Determine the (X, Y) coordinate at the center of the cell enclosing the given text.  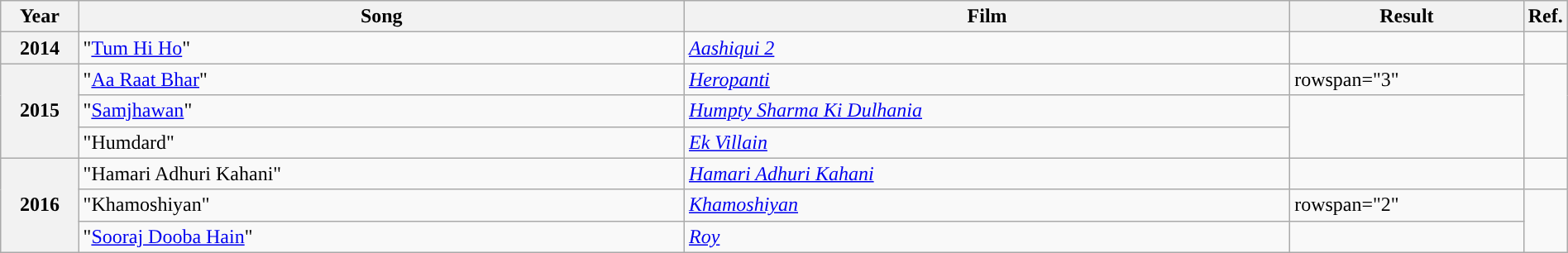
2015 (40, 111)
Roy (987, 236)
rowspan="2" (1408, 205)
"Aa Raat Bhar" (381, 79)
"Sooraj Dooba Hain" (381, 236)
Film (987, 17)
Result (1408, 17)
rowspan="3" (1408, 79)
"Samjhawan" (381, 111)
Khamoshiyan (987, 205)
"Hamari Adhuri Kahani" (381, 174)
Aashiqui 2 (987, 48)
Ek Villain (987, 142)
Hamari Adhuri Kahani (987, 174)
Ref. (1545, 17)
"Humdard" (381, 142)
Song (381, 17)
"Khamoshiyan" (381, 205)
Heropanti (987, 79)
Year (40, 17)
Humpty Sharma Ki Dulhania (987, 111)
"Tum Hi Ho" (381, 48)
2014 (40, 48)
2016 (40, 205)
